Scan for the cell matching the given text and deliver its [x, y] coordinate at center. 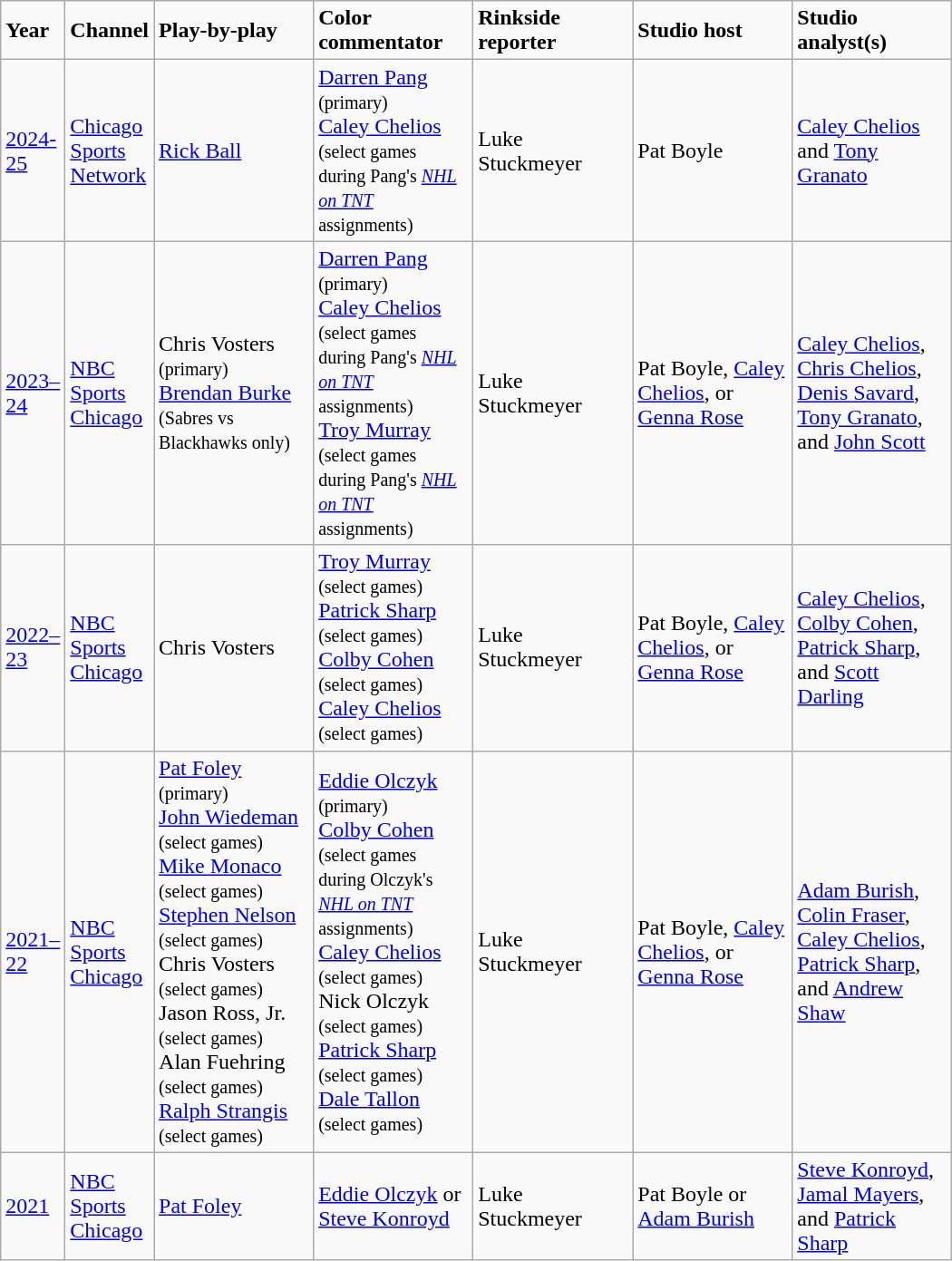
2024-25 [33, 150]
2021 [33, 1206]
2023–24 [33, 393]
Caley Chelios, Colby Cohen, Patrick Sharp, and Scott Darling [872, 647]
Studio analyst(s) [872, 31]
Caley Chelios, Chris Chelios, Denis Savard, Tony Granato, and John Scott [872, 393]
Pat Foley [234, 1206]
Caley Chelios and Tony Granato [872, 150]
Darren Pang (primary)Caley Chelios (select games during Pang's NHL on TNT assignments)Troy Murray (select games during Pang's NHL on TNT assignments) [393, 393]
Color commentator [393, 31]
Studio host [713, 31]
Year [33, 31]
Rinkside reporter [553, 31]
Adam Burish, Colin Fraser, Caley Chelios, Patrick Sharp, and Andrew Shaw [872, 952]
Chris Vosters (primary)Brendan Burke (Sabres vs Blackhawks only) [234, 393]
Darren Pang (primary)Caley Chelios (select games during Pang's NHL on TNT assignments) [393, 150]
Play-by-play [234, 31]
Steve Konroyd, Jamal Mayers, and Patrick Sharp [872, 1206]
Channel [110, 31]
Pat Boyle or Adam Burish [713, 1206]
Chris Vosters [234, 647]
2022–23 [33, 647]
2021–22 [33, 952]
Pat Boyle [713, 150]
Eddie Olczyk or Steve Konroyd [393, 1206]
Chicago Sports Network [110, 150]
Rick Ball [234, 150]
Troy Murray (select games)Patrick Sharp (select games)Colby Cohen (select games)Caley Chelios (select games) [393, 647]
